Scan for the cell matching the given text and deliver its [X, Y] coordinate at center. 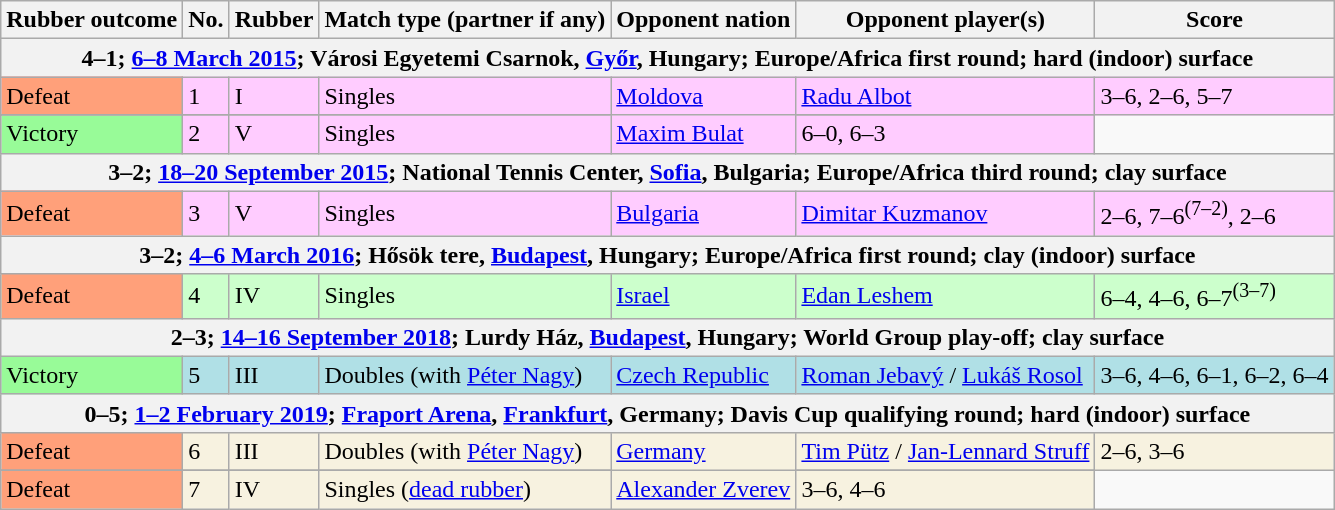
Bulgaria [704, 214]
Roman Jebavý / Lukáš Rosol [946, 375]
2–3; 14–16 September 2018; Lurdy Ház, Budapest, Hungary; World Group play-off; clay surface [668, 337]
6–4, 4–6, 6–7(3–7) [1214, 296]
Score [1214, 20]
Rubber [274, 20]
5 [206, 375]
Opponent player(s) [946, 20]
Tim Pütz / Jan-Lennard Struff [946, 451]
6–0, 6–3 [946, 134]
Edan Leshem [946, 296]
3–6, 4–6, 6–1, 6–2, 6–4 [1214, 375]
I [274, 96]
3–6, 4–6 [946, 489]
Germany [704, 451]
Rubber outcome [92, 20]
Singles (dead rubber) [465, 489]
2–6, 7–6(7–2), 2–6 [1214, 214]
0–5; 1–2 February 2019; Fraport Arena, Frankfurt, Germany; Davis Cup qualifying round; hard (indoor) surface [668, 413]
2 [206, 134]
2–6, 3–6 [1214, 451]
3 [206, 214]
1 [206, 96]
3–2; 4–6 March 2016; Hősök tere, Budapest, Hungary; Europe/Africa first round; clay (indoor) surface [668, 255]
Czech Republic [704, 375]
3–2; 18–20 September 2015; National Tennis Center, Sofia, Bulgaria; Europe/Africa third round; clay surface [668, 172]
4 [206, 296]
Match type (partner if any) [465, 20]
7 [206, 489]
6 [206, 451]
Moldova [704, 96]
Israel [704, 296]
Dimitar Kuzmanov [946, 214]
Opponent nation [704, 20]
3–6, 2–6, 5–7 [1214, 96]
4–1; 6–8 March 2015; Városi Egyetemi Csarnok, Győr, Hungary; Europe/Africa first round; hard (indoor) surface [668, 58]
No. [206, 20]
Alexander Zverev [704, 489]
Maxim Bulat [704, 134]
Radu Albot [946, 96]
